Return (X, Y) of the center of cell containing provided text 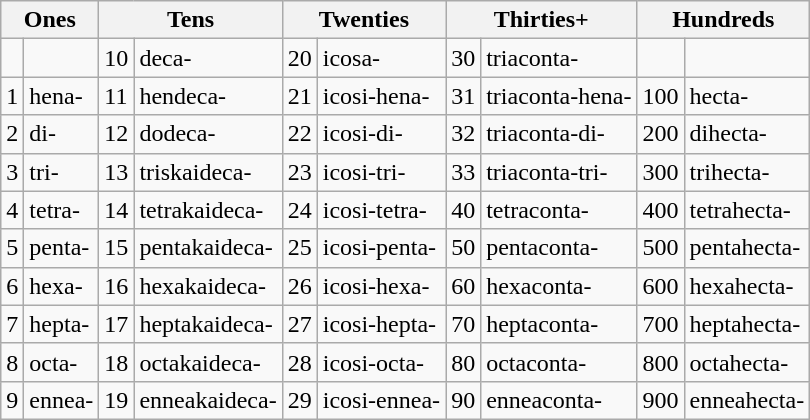
23 (300, 172)
triskaideca- (208, 172)
80 (464, 362)
20 (300, 58)
hexaconta- (559, 286)
octaconta- (559, 362)
2 (12, 134)
penta- (62, 248)
icosi-tri- (381, 172)
32 (464, 134)
800 (660, 362)
tetrakaideca- (208, 210)
26 (300, 286)
100 (660, 96)
3 (12, 172)
pentakaideca- (208, 248)
icosi-ennea- (381, 400)
500 (660, 248)
9 (12, 400)
dihecta- (747, 134)
200 (660, 134)
hexakaideca- (208, 286)
pentaconta- (559, 248)
enneahecta- (747, 400)
21 (300, 96)
triaconta-di- (559, 134)
icosi-hepta- (381, 324)
16 (116, 286)
ennea- (62, 400)
18 (116, 362)
octakaideca- (208, 362)
tri- (62, 172)
octahecta- (747, 362)
icosi-octa- (381, 362)
31 (464, 96)
hepta- (62, 324)
25 (300, 248)
icosa- (381, 58)
triaconta-tri- (559, 172)
hecta- (747, 96)
60 (464, 286)
22 (300, 134)
icosi-tetra- (381, 210)
90 (464, 400)
40 (464, 210)
700 (660, 324)
11 (116, 96)
icosi-hena- (381, 96)
7 (12, 324)
600 (660, 286)
70 (464, 324)
Ones (50, 20)
28 (300, 362)
triaconta- (559, 58)
Twenties (364, 20)
Thirties+ (542, 20)
19 (116, 400)
icosi-di- (381, 134)
900 (660, 400)
6 (12, 286)
27 (300, 324)
hena- (62, 96)
octa- (62, 362)
17 (116, 324)
hexahecta- (747, 286)
triaconta-hena- (559, 96)
enneaconta- (559, 400)
tetra- (62, 210)
Tens (190, 20)
1 (12, 96)
50 (464, 248)
tetraconta- (559, 210)
enneakaideca- (208, 400)
heptaconta- (559, 324)
24 (300, 210)
hexa- (62, 286)
400 (660, 210)
Hundreds (724, 20)
10 (116, 58)
12 (116, 134)
33 (464, 172)
14 (116, 210)
dodeca- (208, 134)
300 (660, 172)
4 (12, 210)
15 (116, 248)
trihecta- (747, 172)
8 (12, 362)
29 (300, 400)
icosi-hexa- (381, 286)
pentahecta- (747, 248)
tetrahecta- (747, 210)
5 (12, 248)
13 (116, 172)
heptahecta- (747, 324)
hendeca- (208, 96)
heptakaideca- (208, 324)
30 (464, 58)
icosi-penta- (381, 248)
deca- (208, 58)
di- (62, 134)
